Output the [x, y] coordinate of the center of the cell containing the given text.  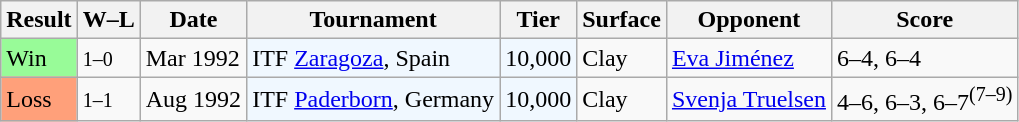
4–6, 6–3, 6–7(7–9) [924, 100]
Result [39, 20]
Win [39, 58]
Eva Jiménez [748, 58]
1–0 [108, 58]
Aug 1992 [193, 100]
Date [193, 20]
Opponent [748, 20]
ITF Zaragoza, Spain [374, 58]
Mar 1992 [193, 58]
Loss [39, 100]
6–4, 6–4 [924, 58]
Tournament [374, 20]
1–1 [108, 100]
ITF Paderborn, Germany [374, 100]
Svenja Truelsen [748, 100]
Tier [538, 20]
Score [924, 20]
W–L [108, 20]
Surface [622, 20]
